For the text-containing cell, return its midpoint in (x, y) coordinate format. 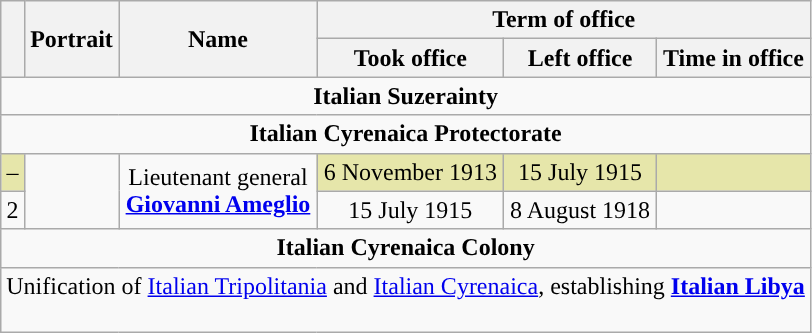
Took office (410, 58)
– (12, 172)
Name (218, 39)
Left office (580, 58)
Italian Suzerainty (406, 96)
Italian Cyrenaica Protectorate (406, 134)
2 (12, 210)
6 November 1913 (410, 172)
Italian Cyrenaica Colony (406, 248)
Term of office (564, 20)
Unification of Italian Tripolitania and Italian Cyrenaica, establishing Italian Libya (406, 300)
Lieutenant generalGiovanni Ameglio (218, 191)
8 August 1918 (580, 210)
Time in office (734, 58)
Portrait (72, 39)
